Pinpoint the cell where the given text exists, returning its (x, y) midpoint coordinate. 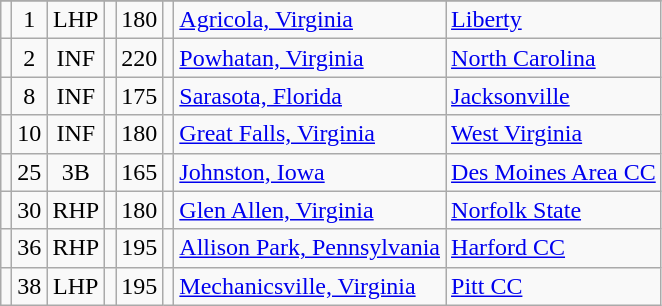
Allison Park, Pennsylvania (310, 248)
Great Falls, Virginia (310, 134)
Powhatan, Virginia (310, 58)
2 (30, 58)
30 (30, 210)
Johnston, Iowa (310, 172)
North Carolina (554, 58)
1 (30, 20)
25 (30, 172)
Liberty (554, 20)
165 (140, 172)
220 (140, 58)
Harford CC (554, 248)
West Virginia (554, 134)
36 (30, 248)
Mechanicsville, Virginia (310, 286)
10 (30, 134)
Sarasota, Florida (310, 96)
175 (140, 96)
38 (30, 286)
Agricola, Virginia (310, 20)
Jacksonville (554, 96)
8 (30, 96)
Glen Allen, Virginia (310, 210)
Pitt CC (554, 286)
3B (76, 172)
Des Moines Area CC (554, 172)
Norfolk State (554, 210)
